Find where the given text appears and provide that cell's center as (x, y) coordinate. 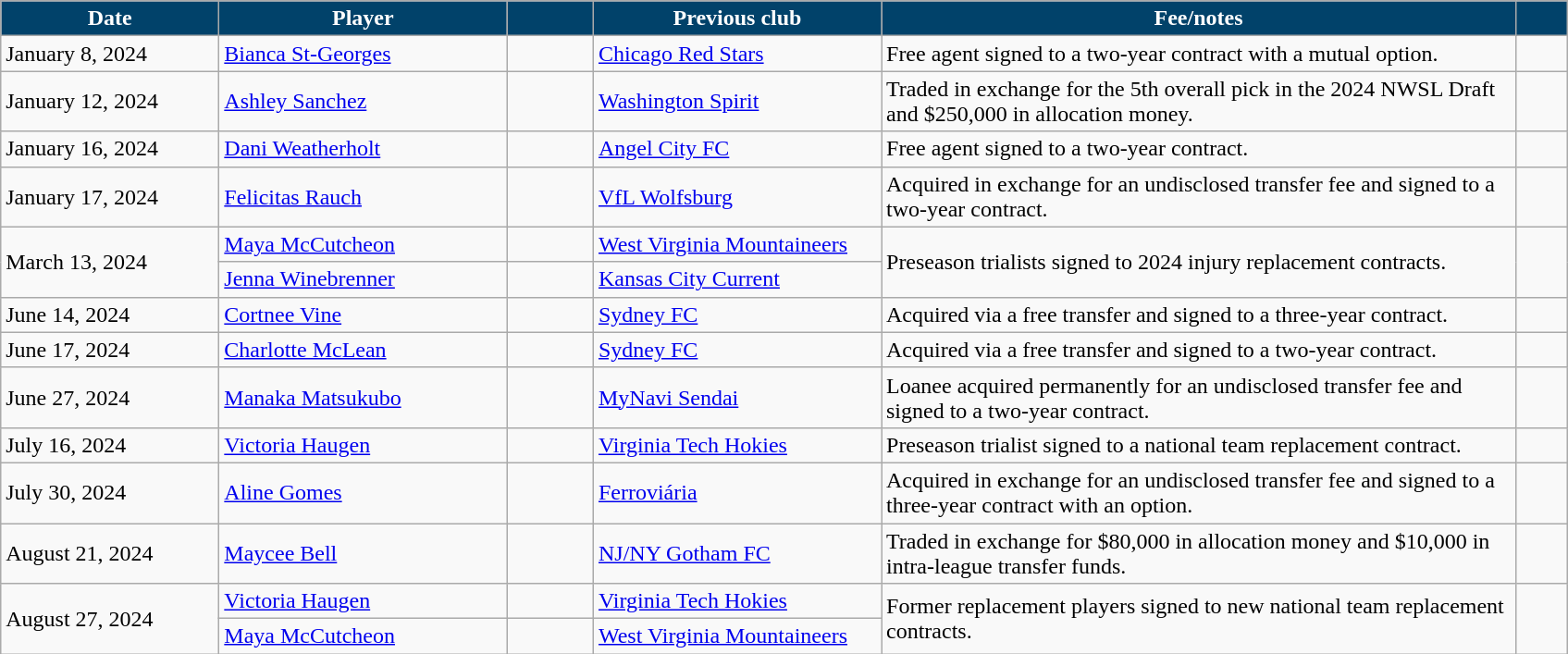
NJ/NY Gotham FC (736, 553)
January 16, 2024 (110, 149)
Traded in exchange for $80,000 in allocation money and $10,000 in intra-league transfer funds. (1198, 553)
MyNavi Sendai (736, 398)
June 14, 2024 (110, 315)
Acquired via a free transfer and signed to a two-year contract. (1198, 350)
June 27, 2024 (110, 398)
Ferroviária (736, 492)
Loanee acquired permanently for an undisclosed transfer fee and signed to a two-year contract. (1198, 398)
January 8, 2024 (110, 54)
Cortnee Vine (363, 315)
January 17, 2024 (110, 196)
Acquired via a free transfer and signed to a three-year contract. (1198, 315)
Angel City FC (736, 149)
Ashley Sanchez (363, 102)
Maycee Bell (363, 553)
Acquired in exchange for an undisclosed transfer fee and signed to a three-year contract with an option. (1198, 492)
Free agent signed to a two-year contract. (1198, 149)
Acquired in exchange for an undisclosed transfer fee and signed to a two-year contract. (1198, 196)
Date (110, 19)
August 21, 2024 (110, 553)
Preseason trialist signed to a national team replacement contract. (1198, 445)
Traded in exchange for the 5th overall pick in the 2024 NWSL Draft and $250,000 in allocation money. (1198, 102)
Felicitas Rauch (363, 196)
July 16, 2024 (110, 445)
Kansas City Current (736, 279)
Aline Gomes (363, 492)
Previous club (736, 19)
June 17, 2024 (110, 350)
Former replacement players signed to new national team replacement contracts. (1198, 619)
Player (363, 19)
Washington Spirit (736, 102)
Dani Weatherholt (363, 149)
Chicago Red Stars (736, 54)
July 30, 2024 (110, 492)
Fee/notes (1198, 19)
VfL Wolfsburg (736, 196)
Preseason trialists signed to 2024 injury replacement contracts. (1198, 262)
Bianca St-Georges (363, 54)
Charlotte McLean (363, 350)
March 13, 2024 (110, 262)
Jenna Winebrenner (363, 279)
January 12, 2024 (110, 102)
Free agent signed to a two-year contract with a mutual option. (1198, 54)
August 27, 2024 (110, 619)
Manaka Matsukubo (363, 398)
